Pinpoint the cell where the given text exists, returning its (X, Y) midpoint coordinate. 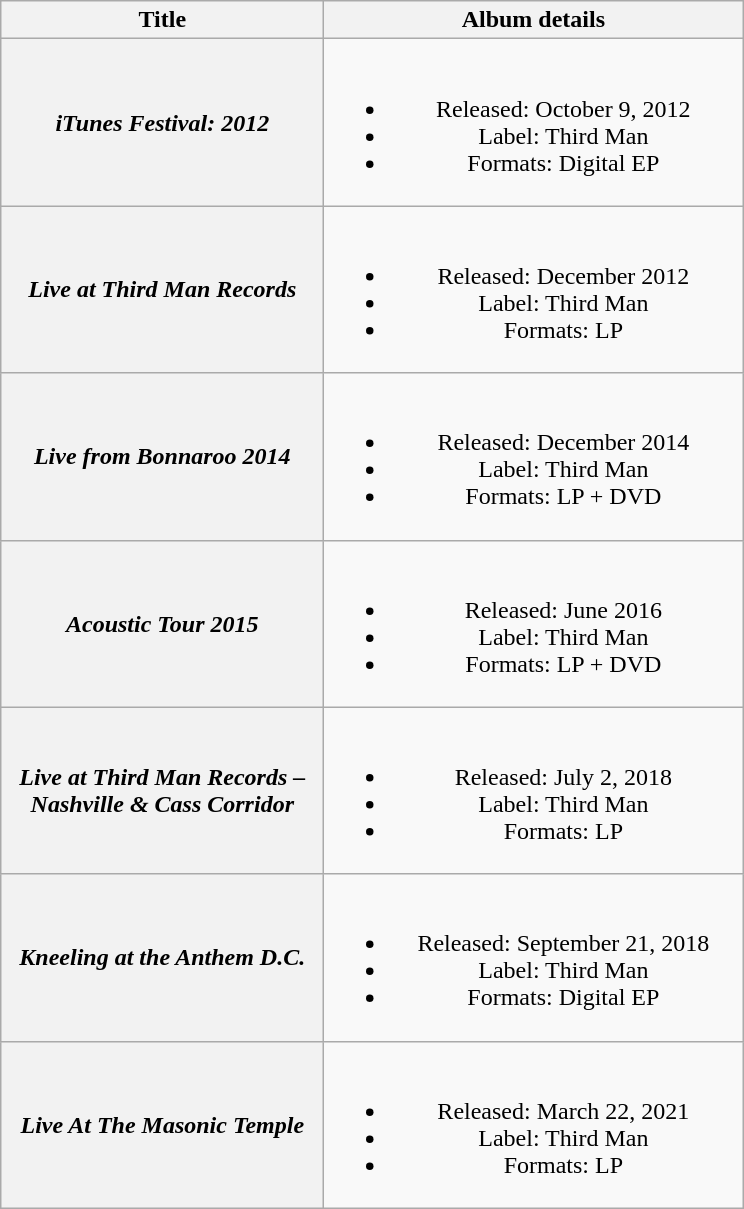
Released: June 2016Label: Third ManFormats: LP + DVD (534, 624)
Released: September 21, 2018Label: Third ManFormats: Digital EP (534, 958)
Album details (534, 20)
Live from Bonnaroo 2014 (162, 456)
iTunes Festival: 2012 (162, 122)
Acoustic Tour 2015 (162, 624)
Released: December 2014Label: Third ManFormats: LP + DVD (534, 456)
Live At The Masonic Temple (162, 1124)
Released: March 22, 2021Label: Third ManFormats: LP (534, 1124)
Kneeling at the Anthem D.C. (162, 958)
Title (162, 20)
Released: July 2, 2018Label: Third ManFormats: LP (534, 790)
Released: December 2012Label: Third ManFormats: LP (534, 290)
Released: October 9, 2012Label: Third ManFormats: Digital EP (534, 122)
Live at Third Man Records – Nashville & Cass Corridor (162, 790)
Live at Third Man Records (162, 290)
